Search for the cell housing the specified text and yield its [X, Y] center coordinate. 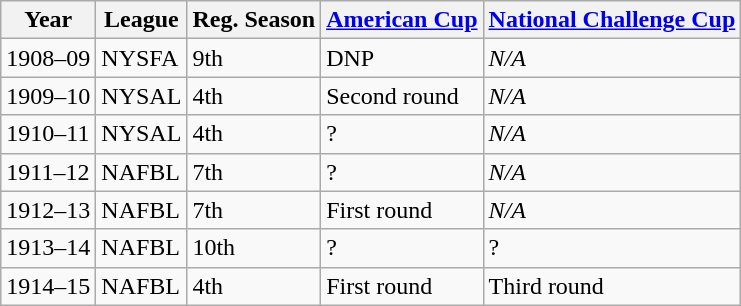
1913–14 [48, 248]
American Cup [402, 20]
League [142, 20]
DNP [402, 58]
1911–12 [48, 172]
1910–11 [48, 134]
10th [254, 248]
Year [48, 20]
Second round [402, 96]
Reg. Season [254, 20]
9th [254, 58]
1908–09 [48, 58]
1912–13 [48, 210]
Third round [612, 286]
NYSFA [142, 58]
1914–15 [48, 286]
1909–10 [48, 96]
National Challenge Cup [612, 20]
